Extract the [X, Y] coordinate from the center of the cell holding the provided text.  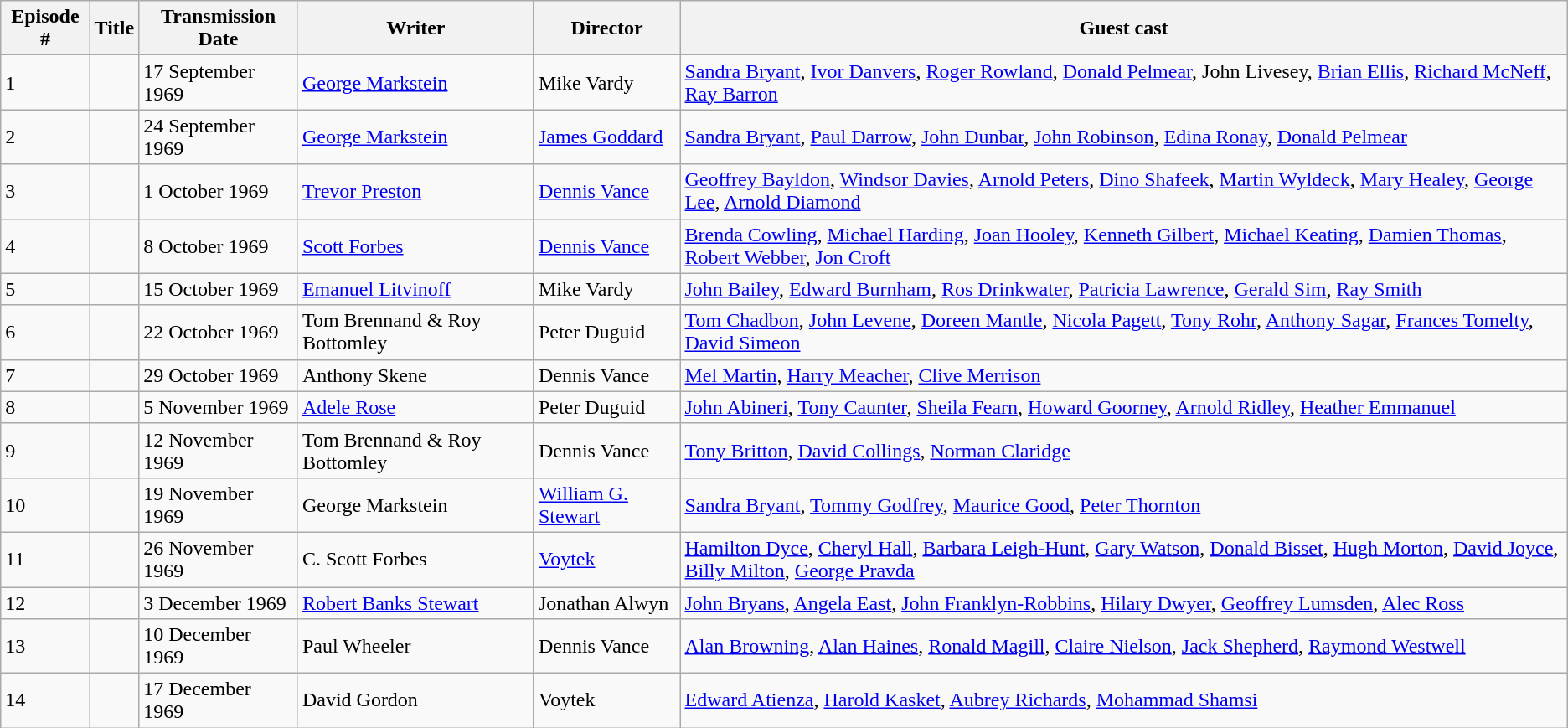
John Bailey, Edward Burnham, Ros Drinkwater, Patricia Lawrence, Gerald Sim, Ray Smith [1124, 289]
Director [606, 28]
Edward Atienza, Harold Kasket, Aubrey Richards, Mohammad Shamsi [1124, 700]
19 November 1969 [219, 504]
12 [45, 602]
Anthony Skene [415, 375]
26 November 1969 [219, 560]
17 September 1969 [219, 82]
David Gordon [415, 700]
Alan Browning, Alan Haines, Ronald Magill, Claire Nielson, Jack Shepherd, Raymond Westwell [1124, 647]
5 [45, 289]
John Bryans, Angela East, John Franklyn-Robbins, Hilary Dwyer, Geoffrey Lumsden, Alec Ross [1124, 602]
Guest cast [1124, 28]
2 [45, 137]
10 [45, 504]
7 [45, 375]
John Abineri, Tony Caunter, Sheila Fearn, Howard Goorney, Arnold Ridley, Heather Emmanuel [1124, 407]
William G. Stewart [606, 504]
Emanuel Litvinoff [415, 289]
Scott Forbes [415, 246]
24 September 1969 [219, 137]
Title [114, 28]
Episode # [45, 28]
10 December 1969 [219, 647]
Tony Britton, David Collings, Norman Claridge [1124, 451]
Tom Chadbon, John Levene, Doreen Mantle, Nicola Pagett, Tony Rohr, Anthony Sagar, Frances Tomelty, David Simeon [1124, 332]
11 [45, 560]
Brenda Cowling, Michael Harding, Joan Hooley, Kenneth Gilbert, Michael Keating, Damien Thomas, Robert Webber, Jon Croft [1124, 246]
15 October 1969 [219, 289]
8 October 1969 [219, 246]
Mel Martin, Harry Meacher, Clive Merrison [1124, 375]
6 [45, 332]
3 [45, 191]
1 October 1969 [219, 191]
29 October 1969 [219, 375]
Paul Wheeler [415, 647]
James Goddard [606, 137]
Transmission Date [219, 28]
Geoffrey Bayldon, Windsor Davies, Arnold Peters, Dino Shafeek, Martin Wyldeck, Mary Healey, George Lee, Arnold Diamond [1124, 191]
Robert Banks Stewart [415, 602]
4 [45, 246]
Hamilton Dyce, Cheryl Hall, Barbara Leigh-Hunt, Gary Watson, Donald Bisset, Hugh Morton, David Joyce, Billy Milton, George Pravda [1124, 560]
Trevor Preston [415, 191]
Writer [415, 28]
3 December 1969 [219, 602]
Sandra Bryant, Ivor Danvers, Roger Rowland, Donald Pelmear, John Livesey, Brian Ellis, Richard McNeff, Ray Barron [1124, 82]
Sandra Bryant, Paul Darrow, John Dunbar, John Robinson, Edina Ronay, Donald Pelmear [1124, 137]
17 December 1969 [219, 700]
C. Scott Forbes [415, 560]
Jonathan Alwyn [606, 602]
1 [45, 82]
12 November 1969 [219, 451]
Sandra Bryant, Tommy Godfrey, Maurice Good, Peter Thornton [1124, 504]
8 [45, 407]
14 [45, 700]
9 [45, 451]
5 November 1969 [219, 407]
13 [45, 647]
Adele Rose [415, 407]
22 October 1969 [219, 332]
